Extract the [x, y] coordinate from the center of the cell holding the provided text.  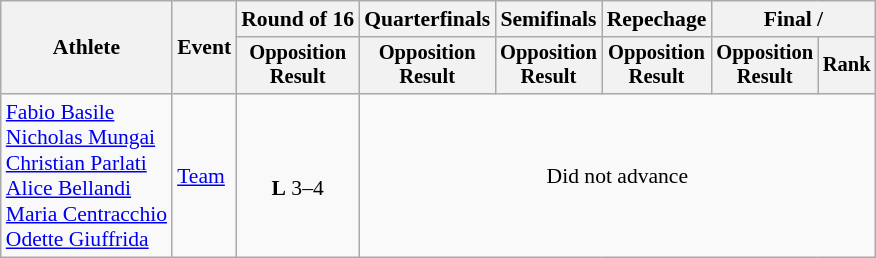
Semifinals [548, 19]
Final / [793, 19]
Rank [847, 66]
Round of 16 [298, 19]
Did not advance [617, 176]
L 3–4 [298, 176]
Event [204, 48]
Repechage [657, 19]
Fabio BasileNicholas MungaiChristian ParlatiAlice BellandiMaria CentracchioOdette Giuffrida [86, 176]
Athlete [86, 48]
Team [204, 176]
Quarterfinals [427, 19]
